Find where the given text appears and provide that cell's center as (X, Y) coordinate. 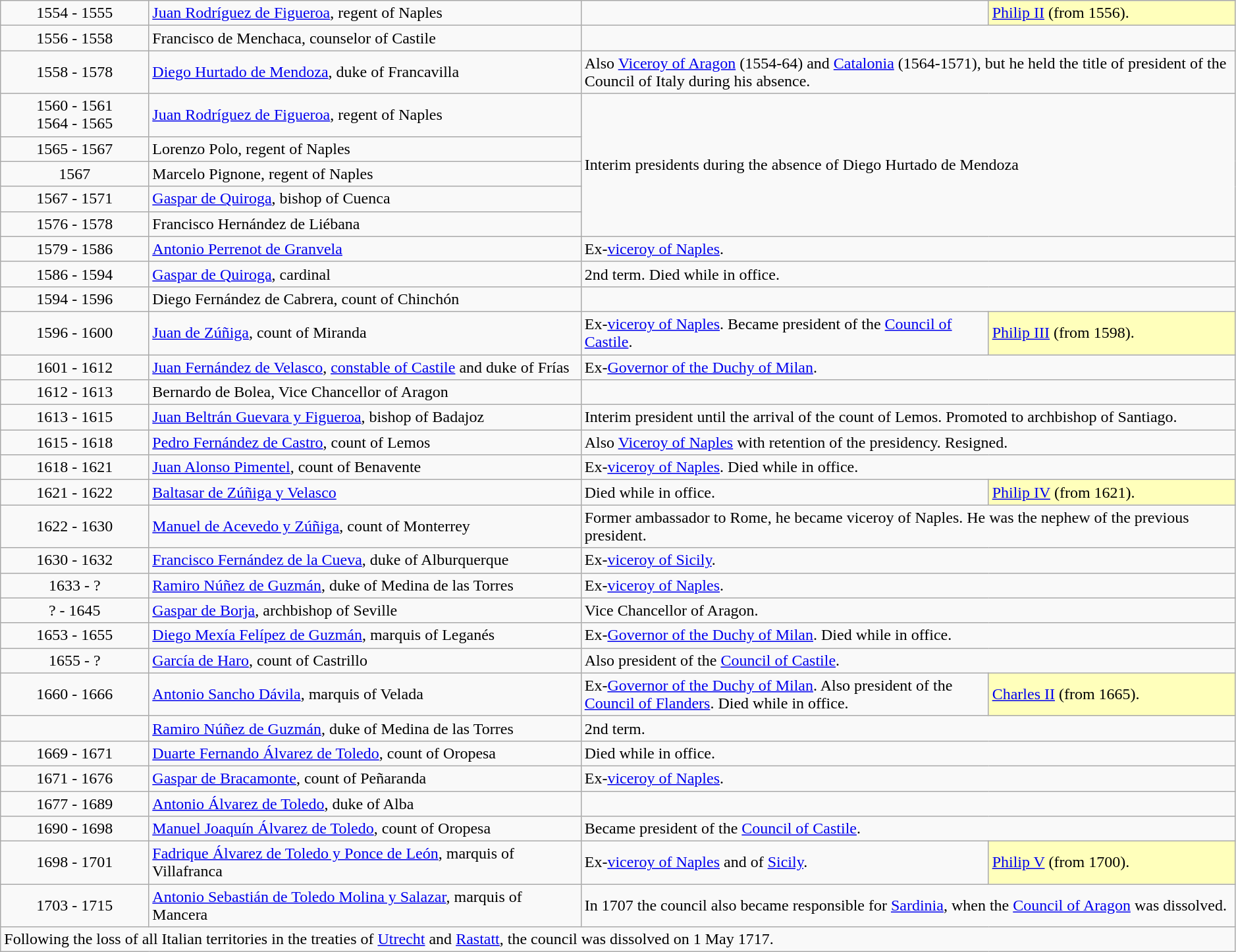
Francisco Fernández de la Cueva, duke of Alburquerque (365, 560)
Also Viceroy of Aragon (1554-64) and Catalonia (1564-1571), but he held the title of president of the Council of Italy during his absence. (908, 72)
Ex-viceroy of Naples and of Sicily. (785, 862)
Marcelo Pignone, regent of Naples (365, 174)
1594 - 1596 (75, 299)
1615 - 1618 (75, 442)
? - 1645 (75, 610)
1622 - 1630 (75, 527)
1601 - 1612 (75, 367)
1653 - 1655 (75, 635)
2nd term. (908, 728)
Vice Chancellor of Aragon. (908, 610)
1690 - 1698 (75, 829)
In 1707 the council also became responsible for Sardinia, when the Council of Aragon was dissolved. (908, 906)
Gaspar de Borja, archbishop of Seville (365, 610)
Diego Hurtado de Mendoza, duke of Francavilla (365, 72)
Juan Fernández de Velasco, constable of Castile and duke of Frías (365, 367)
Philip V (from 1700). (1112, 862)
Ex-Governor of the Duchy of Milan. (908, 367)
1586 - 1594 (75, 274)
Pedro Fernández de Castro, count of Lemos (365, 442)
Charles II (from 1665). (1112, 694)
Philip IV (from 1621). (1112, 492)
1660 - 1666 (75, 694)
Juan de Zúñiga, count of Miranda (365, 333)
1565 - 1567 (75, 149)
1677 - 1689 (75, 804)
Baltasar de Zúñiga y Velasco (365, 492)
Francisco de Menchaca, counselor of Castile (365, 38)
1630 - 1632 (75, 560)
1703 - 1715 (75, 906)
Former ambassador to Rome, he became viceroy of Naples. He was the nephew of the previous president. (908, 527)
Ex-Governor of the Duchy of Milan. Also president of the Council of Flanders. Died while in office. (785, 694)
Antonio Sebastián de Toledo Molina y Salazar, marquis of Mancera (365, 906)
García de Haro, count of Castrillo (365, 660)
Also Viceroy of Naples with retention of the presidency. Resigned. (908, 442)
Juan Alonso Pimentel, count of Benavente (365, 467)
Also president of the Council of Castile. (908, 660)
Ex-viceroy of Naples. Died while in office. (908, 467)
Gaspar de Quiroga, bishop of Cuenca (365, 199)
Lorenzo Polo, regent of Naples (365, 149)
1556 - 1558 (75, 38)
1621 - 1622 (75, 492)
Philip III (from 1598). (1112, 333)
1558 - 1578 (75, 72)
1669 - 1671 (75, 753)
Juan Beltrán Guevara y Figueroa, bishop of Badajoz (365, 417)
1567 - 1571 (75, 199)
1613 - 1615 (75, 417)
1618 - 1621 (75, 467)
Antonio Sancho Dávila, marquis of Velada (365, 694)
Bernardo de Bolea, Vice Chancellor of Aragon (365, 392)
Diego Mexía Felípez de Guzmán, marquis of Leganés (365, 635)
Ex-Governor of the Duchy of Milan. Died while in office. (908, 635)
Became president of the Council of Castile. (908, 829)
Francisco Hernández de Liébana (365, 224)
1596 - 1600 (75, 333)
Following the loss of all Italian territories in the treaties of Utrecht and Rastatt, the council was dissolved on 1 May 1717. (618, 939)
Ex-viceroy of Sicily. (908, 560)
1655 - ? (75, 660)
1612 - 1613 (75, 392)
Manuel Joaquín Álvarez de Toledo, count of Oropesa (365, 829)
Antonio Álvarez de Toledo, duke of Alba (365, 804)
Fadrique Álvarez de Toledo y Ponce de León, marquis of Villafranca (365, 862)
Gaspar de Bracamonte, count of Peñaranda (365, 778)
Gaspar de Quiroga, cardinal (365, 274)
Duarte Fernando Álvarez de Toledo, count of Oropesa (365, 753)
Manuel de Acevedo y Zúñiga, count of Monterrey (365, 527)
1554 - 1555 (75, 13)
1567 (75, 174)
1633 - ? (75, 585)
1560 - 15611564 - 1565 (75, 115)
1576 - 1578 (75, 224)
Interim presidents during the absence of Diego Hurtado de Mendoza (908, 165)
Philip II (from 1556). (1112, 13)
Ex-viceroy of Naples. Became president of the Council of Castile. (785, 333)
2nd term. Died while in office. (908, 274)
1579 - 1586 (75, 249)
Interim president until the arrival of the count of Lemos. Promoted to archbishop of Santiago. (908, 417)
1698 - 1701 (75, 862)
Antonio Perrenot de Granvela (365, 249)
1671 - 1676 (75, 778)
Diego Fernández de Cabrera, count of Chinchón (365, 299)
